Search for the cell housing the specified text and yield its (X, Y) center coordinate. 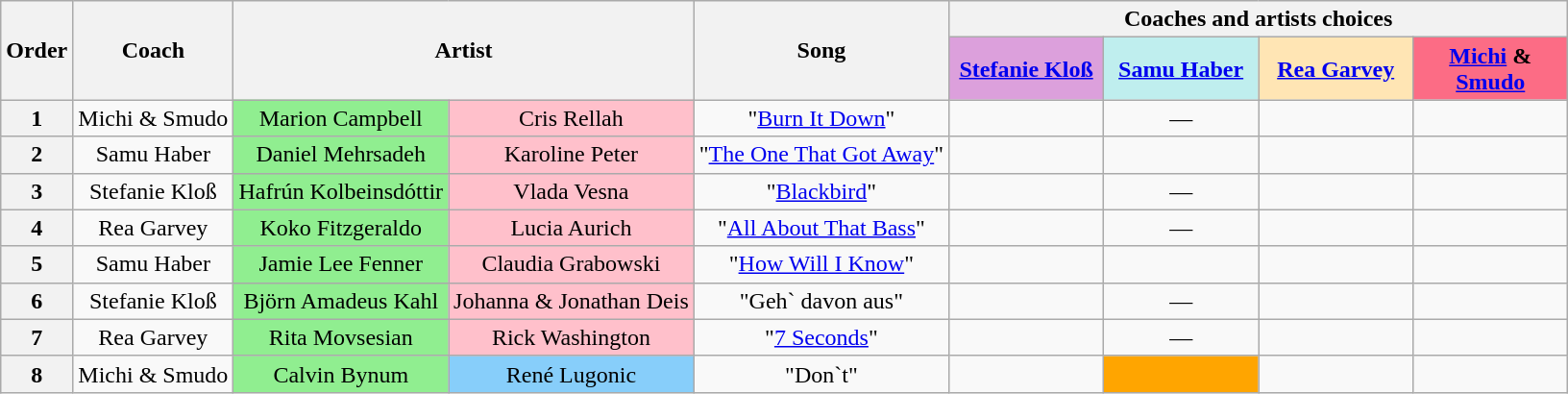
Björn Amadeus Kahl (341, 301)
"Blackbird" (821, 191)
Coach (154, 50)
Claudia Grabowski (572, 264)
"Don`t" (821, 374)
Johanna & Jonathan Deis (572, 301)
Calvin Bynum (341, 374)
"Geh` davon aus" (821, 301)
"All About That Bass" (821, 228)
3 (37, 191)
7 (37, 337)
Jamie Lee Fenner (341, 264)
Rick Washington (572, 337)
Coaches and artists choices (1259, 19)
1 (37, 118)
Rita Movsesian (341, 337)
Daniel Mehrsadeh (341, 155)
"7 Seconds" (821, 337)
"The One That Got Away" (821, 155)
Karoline Peter (572, 155)
Cris Rellah (572, 118)
René Lugonic (572, 374)
Song (821, 50)
"How Will I Know" (821, 264)
8 (37, 374)
Marion Campbell (341, 118)
Artist (463, 50)
Koko Fitzgeraldo (341, 228)
Hafrún Kolbeinsdóttir (341, 191)
Order (37, 50)
Lucia Aurich (572, 228)
2 (37, 155)
Vlada Vesna (572, 191)
6 (37, 301)
4 (37, 228)
"Burn It Down" (821, 118)
5 (37, 264)
